Locate the cell with the specified text and output its [x, y] center coordinate. 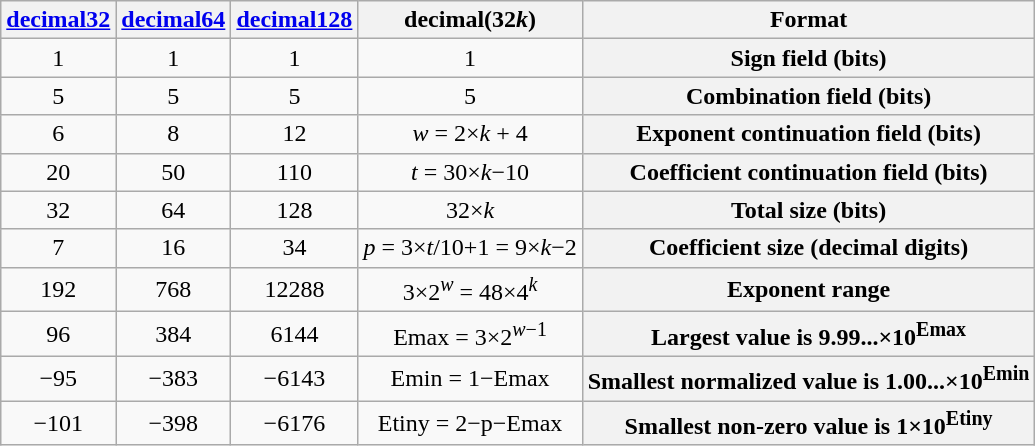
110 [294, 172]
16 [174, 248]
8 [174, 134]
Emin = 1−Emax [470, 378]
−95 [58, 378]
64 [174, 210]
96 [58, 334]
−383 [174, 378]
Exponent continuation field (bits) [808, 134]
128 [294, 210]
192 [58, 290]
−6176 [294, 424]
Smallest normalized value is 1.00...×10Emin [808, 378]
34 [294, 248]
Coefficient continuation field (bits) [808, 172]
768 [174, 290]
decimal32 [58, 20]
Total size (bits) [808, 210]
384 [174, 334]
decimal128 [294, 20]
Largest value is 9.99...×10Emax [808, 334]
−398 [174, 424]
t = 30×k−10 [470, 172]
−6143 [294, 378]
12288 [294, 290]
32 [58, 210]
Exponent range [808, 290]
32×k [470, 210]
6 [58, 134]
Combination field (bits) [808, 96]
p = 3×t/10+1 = 9×k−2 [470, 248]
20 [58, 172]
12 [294, 134]
Smallest non-zero value is 1×10Etiny [808, 424]
w = 2×k + 4 [470, 134]
50 [174, 172]
Coefficient size (decimal digits) [808, 248]
decimal(32k) [470, 20]
7 [58, 248]
3×2w = 48×4k [470, 290]
Format [808, 20]
Emax = 3×2w−1 [470, 334]
Sign field (bits) [808, 58]
decimal64 [174, 20]
6144 [294, 334]
−101 [58, 424]
Etiny = 2−p−Emax [470, 424]
